Scan for the cell matching the given text and deliver its [X, Y] coordinate at center. 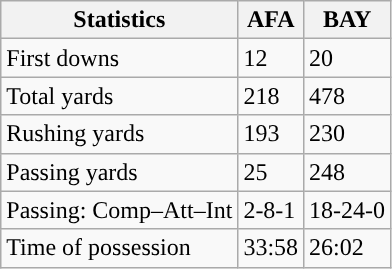
193 [271, 134]
33:58 [271, 248]
BAY [348, 20]
20 [348, 58]
Total yards [120, 96]
Passing yards [120, 172]
26:02 [348, 248]
Time of possession [120, 248]
25 [271, 172]
First downs [120, 58]
230 [348, 134]
18-24-0 [348, 210]
12 [271, 58]
Statistics [120, 20]
478 [348, 96]
2-8-1 [271, 210]
AFA [271, 20]
218 [271, 96]
Rushing yards [120, 134]
248 [348, 172]
Passing: Comp–Att–Int [120, 210]
